Output the [x, y] coordinate of the center of the cell containing the given text.  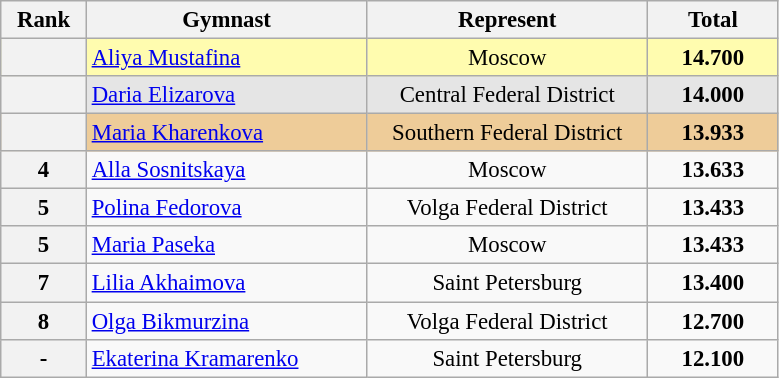
13.633 [714, 170]
Alla Sosnitskaya [226, 170]
7 [44, 283]
12.100 [714, 358]
Maria Kharenkova [226, 133]
Central Federal District [508, 95]
Rank [44, 20]
13.400 [714, 283]
Ekaterina Kramarenko [226, 358]
Olga Bikmurzina [226, 321]
Total [714, 20]
4 [44, 170]
Daria Elizarova [226, 95]
Southern Federal District [508, 133]
12.700 [714, 321]
8 [44, 321]
14.700 [714, 58]
Represent [508, 20]
Gymnast [226, 20]
Polina Fedorova [226, 208]
13.933 [714, 133]
Maria Paseka [226, 245]
- [44, 358]
14.000 [714, 95]
Lilia Akhaimova [226, 283]
Aliya Mustafina [226, 58]
